Determine the [X, Y] coordinate at the center of the cell enclosing the given text.  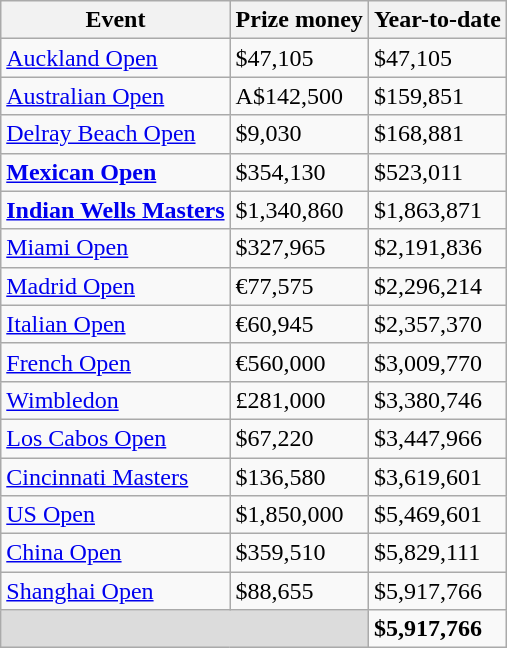
$523,011 [437, 172]
US Open [116, 515]
$1,863,871 [437, 210]
Year-to-date [437, 20]
$136,580 [299, 477]
Cincinnati Masters [116, 477]
$2,357,370 [437, 324]
$3,447,966 [437, 438]
Shanghai Open [116, 591]
Prize money [299, 20]
$159,851 [437, 96]
$327,965 [299, 248]
Italian Open [116, 324]
$3,619,601 [437, 477]
Miami Open [116, 248]
China Open [116, 553]
Madrid Open [116, 286]
$354,130 [299, 172]
$359,510 [299, 553]
$5,469,601 [437, 515]
Auckland Open [116, 58]
Indian Wells Masters [116, 210]
$3,009,770 [437, 362]
Mexican Open [116, 172]
$3,380,746 [437, 400]
€77,575 [299, 286]
€560,000 [299, 362]
£281,000 [299, 400]
Los Cabos Open [116, 438]
$1,340,860 [299, 210]
€60,945 [299, 324]
French Open [116, 362]
A$142,500 [299, 96]
$88,655 [299, 591]
Event [116, 20]
$1,850,000 [299, 515]
Australian Open [116, 96]
Delray Beach Open [116, 134]
$2,296,214 [437, 286]
$67,220 [299, 438]
$9,030 [299, 134]
$168,881 [437, 134]
Wimbledon [116, 400]
$5,829,111 [437, 553]
$2,191,836 [437, 248]
